Determine the [X, Y] coordinate at the center of the cell enclosing the given text.  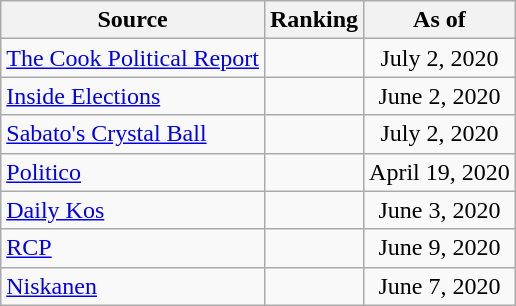
Source [133, 20]
Sabato's Crystal Ball [133, 134]
Ranking [314, 20]
June 9, 2020 [440, 248]
RCP [133, 248]
Politico [133, 172]
Inside Elections [133, 96]
Daily Kos [133, 210]
April 19, 2020 [440, 172]
June 7, 2020 [440, 286]
June 3, 2020 [440, 210]
June 2, 2020 [440, 96]
As of [440, 20]
The Cook Political Report [133, 58]
Niskanen [133, 286]
